Provide the [x, y] coordinate of the cell's center where the given text is located.  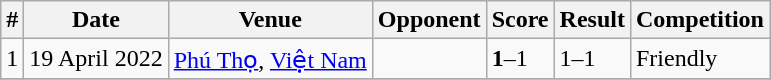
Score [520, 20]
19 April 2022 [96, 59]
# [12, 20]
Date [96, 20]
Result [592, 20]
1 [12, 59]
Opponent [429, 20]
Phú Thọ, Việt Nam [270, 59]
Friendly [700, 59]
Venue [270, 20]
Competition [700, 20]
